Locate the cell with the specified text and output its (X, Y) center coordinate. 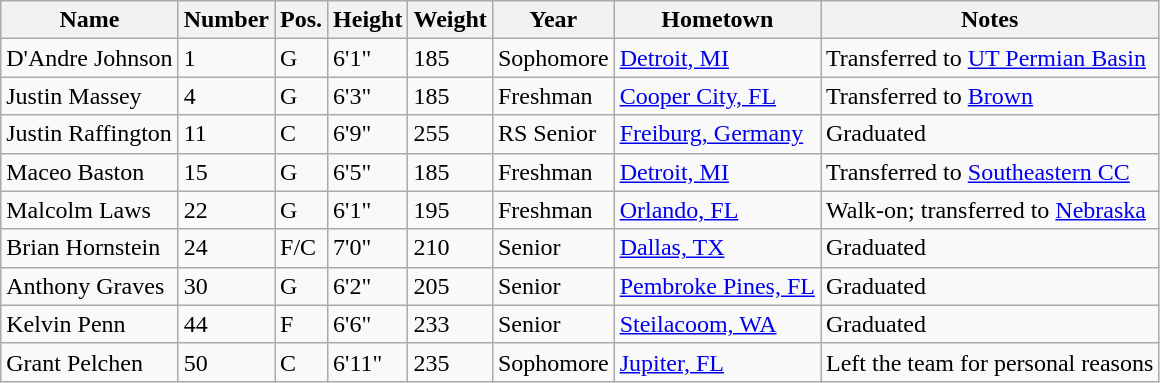
233 (450, 324)
Orlando, FL (717, 210)
D'Andre Johnson (90, 58)
11 (226, 134)
50 (226, 362)
Walk-on; transferred to Nebraska (989, 210)
210 (450, 248)
Grant Pelchen (90, 362)
Jupiter, FL (717, 362)
6'11" (368, 362)
Malcolm Laws (90, 210)
24 (226, 248)
Pos. (302, 20)
6'9" (368, 134)
Steilacoom, WA (717, 324)
Transferred to Southeastern CC (989, 172)
6'2" (368, 286)
RS Senior (553, 134)
Maceo Baston (90, 172)
Height (368, 20)
Kelvin Penn (90, 324)
255 (450, 134)
Justin Raffington (90, 134)
Pembroke Pines, FL (717, 286)
Transferred to UT Permian Basin (989, 58)
6'6" (368, 324)
Name (90, 20)
Dallas, TX (717, 248)
Hometown (717, 20)
Brian Hornstein (90, 248)
Cooper City, FL (717, 96)
Year (553, 20)
4 (226, 96)
1 (226, 58)
Weight (450, 20)
Anthony Graves (90, 286)
7'0" (368, 248)
Number (226, 20)
6'5" (368, 172)
195 (450, 210)
Notes (989, 20)
Left the team for personal reasons (989, 362)
205 (450, 286)
22 (226, 210)
F/C (302, 248)
Justin Massey (90, 96)
15 (226, 172)
Transferred to Brown (989, 96)
30 (226, 286)
6'3" (368, 96)
Freiburg, Germany (717, 134)
F (302, 324)
44 (226, 324)
235 (450, 362)
